Capture the cell that displays the provided text and extract its (x, y) central coordinate. 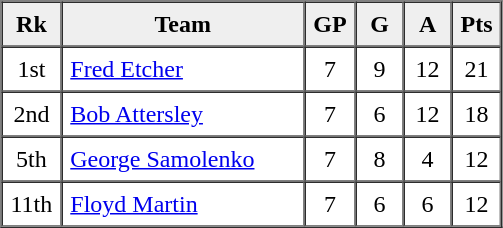
9 (380, 68)
18 (477, 114)
Bob Attersley (182, 114)
1st (32, 68)
GP (330, 24)
Floyd Martin (182, 204)
G (380, 24)
5th (32, 158)
Fred Etcher (182, 68)
8 (380, 158)
Team (182, 24)
11th (32, 204)
Rk (32, 24)
2nd (32, 114)
4 (428, 158)
Pts (477, 24)
21 (477, 68)
A (428, 24)
George Samolenko (182, 158)
